From the cell containing the given text, extract its center point as (X, Y) coordinate. 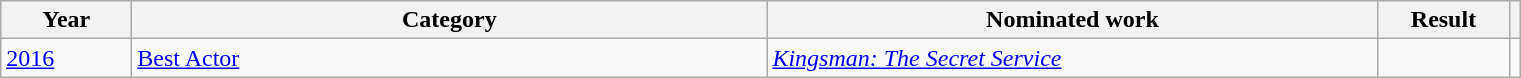
Nominated work (1072, 20)
Best Actor (450, 58)
Category (450, 20)
Result (1444, 20)
2016 (66, 58)
Year (66, 20)
Kingsman: The Secret Service (1072, 58)
